Return the (X, Y) coordinate for the center point of the cell that contains the specified text.  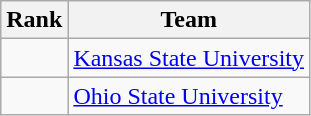
Team (189, 20)
Ohio State University (189, 96)
Rank (34, 20)
Kansas State University (189, 58)
